Search for the cell housing the specified text and yield its [x, y] center coordinate. 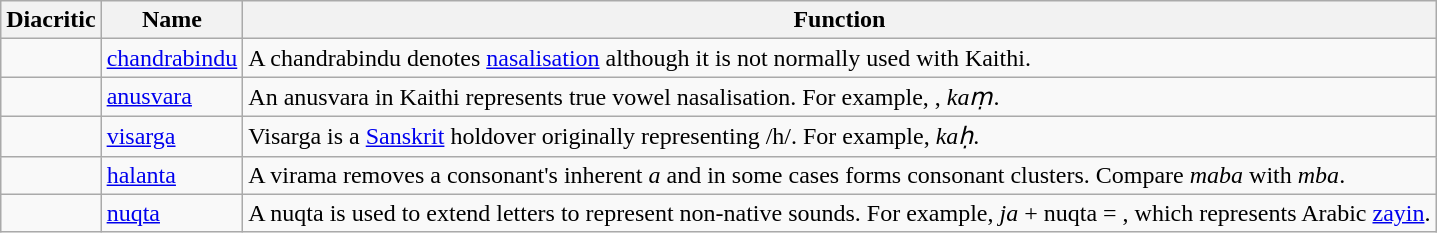
A chandrabindu denotes nasalisation although it is not normally used with Kaithi. [840, 58]
An anusvara in Kaithi represents true vowel nasalisation. For example, , kaṃ. [840, 97]
Function [840, 20]
anusvara [172, 97]
Name [172, 20]
chandrabindu [172, 58]
Visarga is a Sanskrit holdover originally representing /h/. For example, kaḥ. [840, 136]
halanta [172, 175]
Diacritic [51, 20]
visarga [172, 136]
A virama removes a consonant's inherent a and in some cases forms consonant clusters. Compare maba with mba. [840, 175]
A nuqta is used to extend letters to represent non-native sounds. For example, ja + nuqta = , which represents Arabic zayin. [840, 213]
nuqta [172, 213]
